Output the [X, Y] coordinate of the center of the cell containing the given text.  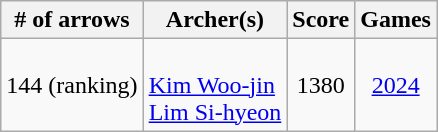
2024 [396, 85]
Kim Woo-jin Lim Si-hyeon [215, 85]
Archer(s) [215, 20]
1380 [321, 85]
Games [396, 20]
Score [321, 20]
# of arrows [72, 20]
144 (ranking) [72, 85]
